Locate the cell with the specified text and output its [x, y] center coordinate. 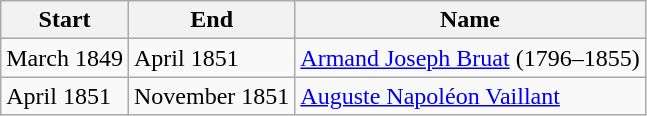
Auguste Napoléon Vaillant [470, 96]
Name [470, 20]
Start [65, 20]
Armand Joseph Bruat (1796–1855) [470, 58]
November 1851 [211, 96]
March 1849 [65, 58]
End [211, 20]
